Output the [X, Y] coordinate of the center of the cell containing the given text.  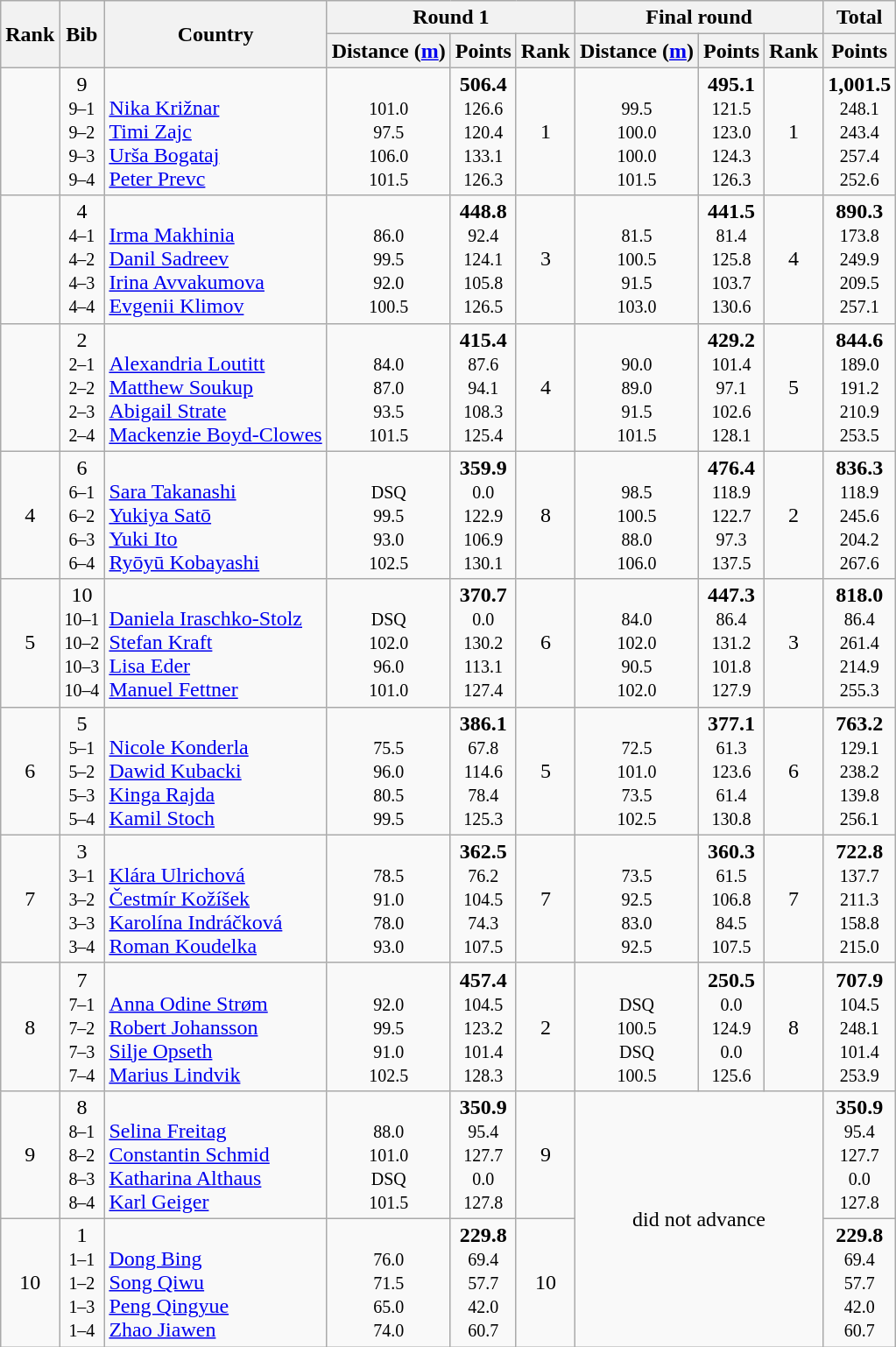
75.596.080.599.5 [389, 771]
76.071.565.074.0 [389, 1282]
Total [860, 18]
836.3118.9245.6204.2267.6 [860, 515]
9 9–19–29–39–4 [82, 131]
250.50.0 124.9 0.0125.6 [730, 1026]
Irma MakhiniaDanil SadreevIrina AvvakumovaEvgenii Klimov [215, 259]
429.2101.497.1102.6128.1 [730, 387]
Final round [699, 18]
92.099.591.0102.5 [389, 1026]
447.386.4131.2101.8127.9 [730, 643]
441.581.4125.8103.7130.6 [730, 259]
495.1121.5123.0124.3126.3 [730, 131]
722.8137.7211.3158.8215.0 [860, 899]
90.089.091.5101.5 [636, 387]
890.3173.8249.9209.5257.1 [860, 259]
707.9104.5248.1101.4253.9 [860, 1026]
99.5100.0100.0101.5 [636, 131]
101.097.5106.0101.5 [389, 131]
98.5100.588.0106.0 [636, 515]
476.4118.9122.797.3137.5 [730, 515]
448.892.4124.1105.8126.5 [483, 259]
506.4126.6120.4133.1126.3 [483, 131]
86.099.592.0100.5 [389, 259]
457.4104.5123.2101.4128.3 [483, 1026]
1,001.5248.1243.4257.4252.6 [860, 131]
362.576.2104.574.3107.5 [483, 899]
Klára UlrichováČestmír KožíšekKarolína IndráčkováRoman Koudelka [215, 899]
Alexandria LoutittMatthew SoukupAbigail StrateMackenzie Boyd-Clowes [215, 387]
4 4–14–24–34–4 [82, 259]
did not advance [699, 1218]
88.0101.0DSQ101.5 [389, 1154]
415.487.694.1108.3125.4 [483, 387]
Selina FreitagConstantin SchmidKatharina AlthausKarl Geiger [215, 1154]
377.161.3123.661.4130.8 [730, 771]
DSQ99.593.0102.5 [389, 515]
Sara TakanashiYukiya SatōYuki ItoRyōyū Kobayashi [215, 515]
Nicole KonderlaDawid KubackiKinga RajdaKamil Stoch [215, 771]
6 6–16–26–36–4 [82, 515]
Anna Odine StrømRobert JohanssonSilje OpsethMarius Lindvik [215, 1026]
844.6189.0191.2210.9253.5 [860, 387]
3 3–13–23–33–4 [82, 899]
84.087.093.5101.5 [389, 387]
818.086.4261.4214.9255.3 [860, 643]
10 10–110–210–310–4 [82, 643]
78.591.078.093.0 [389, 899]
DSQ102.096.0101.0 [389, 643]
8 8–18–28–38–4 [82, 1154]
Nika KrižnarTimi ZajcUrša BogatajPeter Prevc [215, 131]
Daniela Iraschko-StolzStefan KraftLisa EderManuel Fettner [215, 643]
Round 1 [450, 18]
763.2129.1238.2139.8256.1 [860, 771]
81.5100.591.5103.0 [636, 259]
7 7–17–27–37–4 [82, 1026]
DSQ100.5DSQ100.5 [636, 1026]
359.90.0 122.9106.9130.1 [483, 515]
72.5101.073.5102.5 [636, 771]
386.167.8114.678.4125.3 [483, 771]
Country [215, 34]
2 2–12–22–32–4 [82, 387]
73.592.583.092.5 [636, 899]
Bib [82, 34]
5 5–15–25–35–4 [82, 771]
84.0102.090.5102.0 [636, 643]
1 1–11–21–31–4 [82, 1282]
Dong BingSong QiwuPeng QingyueZhao Jiawen [215, 1282]
360.361.5106.884.5107.5 [730, 899]
370.70.0 130.2113.1127.4 [483, 643]
